Output the [X, Y] coordinate of the center of the cell containing the given text.  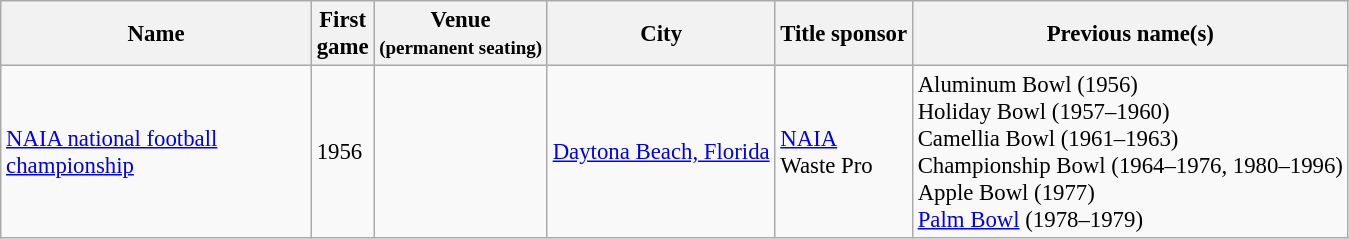
Venue(permanent seating) [461, 34]
Daytona Beach, Florida [661, 152]
NAIAWaste Pro [844, 152]
NAIA national football championship [156, 152]
Firstgame [342, 34]
Aluminum Bowl (1956)Holiday Bowl (1957–1960)Camellia Bowl (1961–1963)Championship Bowl (1964–1976, 1980–1996)Apple Bowl (1977)Palm Bowl (1978–1979) [1130, 152]
1956 [342, 152]
Previous name(s) [1130, 34]
City [661, 34]
Title sponsor [844, 34]
Name [156, 34]
